Extract the (X, Y) coordinate from the center of the cell holding the provided text.  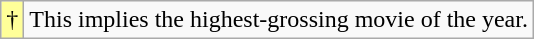
This implies the highest-grossing movie of the year. (279, 20)
† (12, 20)
